Output the (x, y) coordinate of the center of the cell containing the given text.  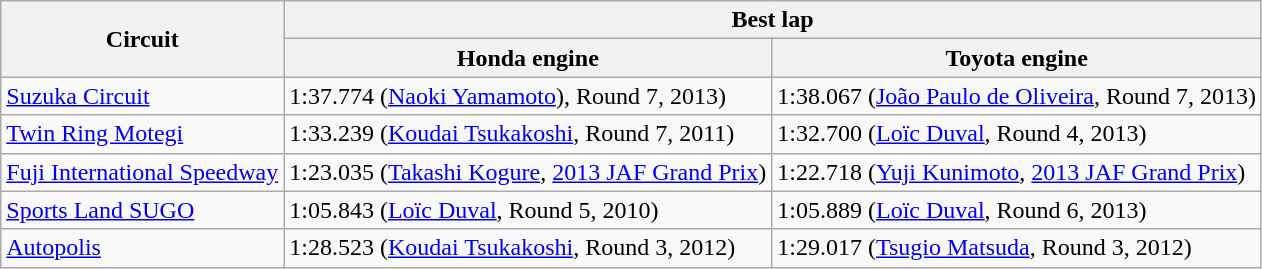
Toyota engine (1017, 58)
1:23.035 (Takashi Kogure, 2013 JAF Grand Prix) (528, 172)
1:38.067 (João Paulo de Oliveira, Round 7, 2013) (1017, 96)
Sports Land SUGO (142, 210)
1:29.017 (Tsugio Matsuda, Round 3, 2012) (1017, 248)
1:32.700 (Loïc Duval, Round 4, 2013) (1017, 134)
Best lap (773, 20)
1:05.843 (Loïc Duval, Round 5, 2010) (528, 210)
1:22.718 (Yuji Kunimoto, 2013 JAF Grand Prix) (1017, 172)
Suzuka Circuit (142, 96)
Autopolis (142, 248)
Twin Ring Motegi (142, 134)
1:28.523 (Koudai Tsukakoshi, Round 3, 2012) (528, 248)
1:33.239 (Koudai Tsukakoshi, Round 7, 2011) (528, 134)
Honda engine (528, 58)
Circuit (142, 39)
1:37.774 (Naoki Yamamoto), Round 7, 2013) (528, 96)
1:05.889 (Loïc Duval, Round 6, 2013) (1017, 210)
Fuji International Speedway (142, 172)
